Capture the cell that displays the provided text and extract its (X, Y) central coordinate. 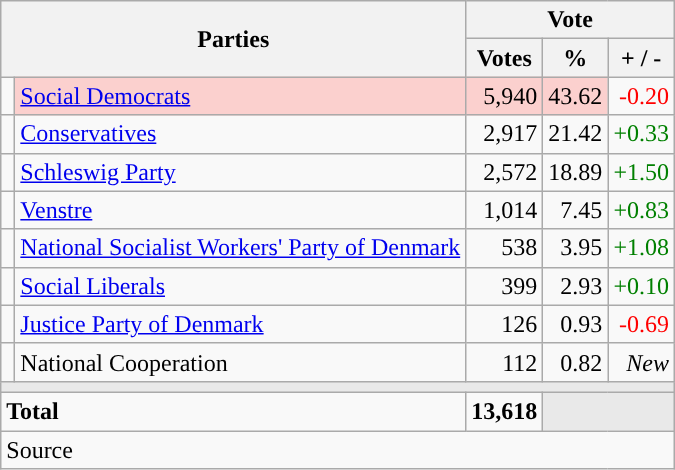
112 (504, 362)
% (576, 58)
Social Liberals (240, 286)
Source (338, 449)
-0.69 (642, 324)
43.62 (576, 96)
Schleswig Party (240, 172)
7.45 (576, 210)
Vote (570, 20)
Social Democrats (240, 96)
2,572 (504, 172)
21.42 (576, 134)
2.93 (576, 286)
Conservatives (240, 134)
-0.20 (642, 96)
+0.33 (642, 134)
2,917 (504, 134)
Votes (504, 58)
1,014 (504, 210)
+1.08 (642, 248)
13,618 (504, 411)
Total (234, 411)
+ / - (642, 58)
126 (504, 324)
+0.83 (642, 210)
5,940 (504, 96)
National Cooperation (240, 362)
538 (504, 248)
3.95 (576, 248)
18.89 (576, 172)
Justice Party of Denmark (240, 324)
+0.10 (642, 286)
+1.50 (642, 172)
New (642, 362)
Venstre (240, 210)
National Socialist Workers' Party of Denmark (240, 248)
Parties (234, 39)
0.82 (576, 362)
0.93 (576, 324)
399 (504, 286)
